Pinpoint the cell where the given text exists, returning its (X, Y) midpoint coordinate. 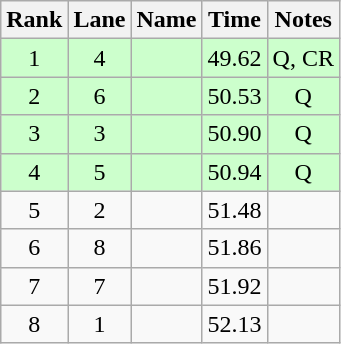
52.13 (234, 324)
Lane (100, 20)
51.48 (234, 210)
50.90 (234, 134)
51.92 (234, 286)
51.86 (234, 248)
50.53 (234, 96)
Rank (34, 20)
49.62 (234, 58)
50.94 (234, 172)
Time (234, 20)
Q, CR (303, 58)
Name (166, 20)
Notes (303, 20)
